Search for the cell housing the specified text and yield its (X, Y) center coordinate. 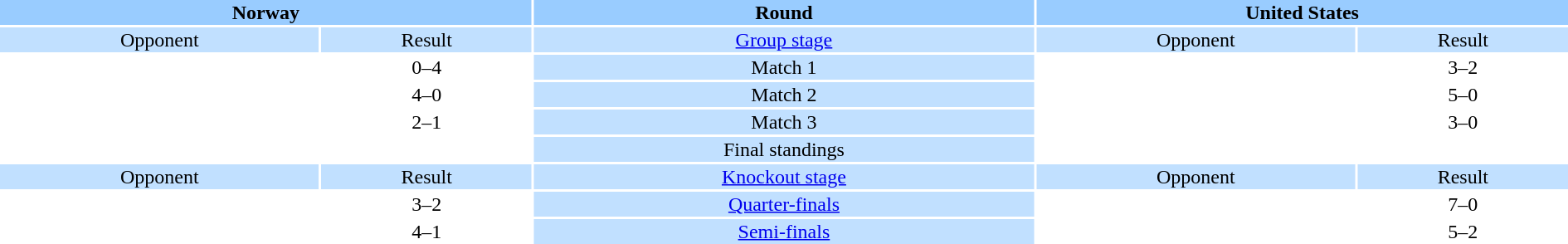
5–0 (1463, 95)
Group stage (784, 40)
7–0 (1463, 204)
Norway (265, 12)
United States (1303, 12)
Match 1 (784, 67)
3–0 (1463, 122)
Quarter-finals (784, 204)
Match 2 (784, 95)
5–2 (1463, 232)
Knockout stage (784, 177)
Semi-finals (784, 232)
2–1 (426, 122)
Round (784, 12)
Match 3 (784, 122)
4–0 (426, 95)
0–4 (426, 67)
4–1 (426, 232)
Final standings (784, 149)
